For the text-containing cell, return its midpoint in [x, y] coordinate format. 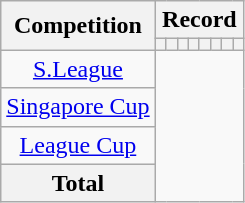
Record [199, 20]
League Cup [78, 145]
Competition [78, 26]
S.League [78, 69]
Total [78, 183]
Singapore Cup [78, 107]
